Return (X, Y) of the center of cell containing provided text 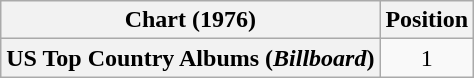
1 (427, 58)
Position (427, 20)
US Top Country Albums (Billboard) (190, 58)
Chart (1976) (190, 20)
